Identify which cell holds the provided text, then report its (X, Y) central coordinate. 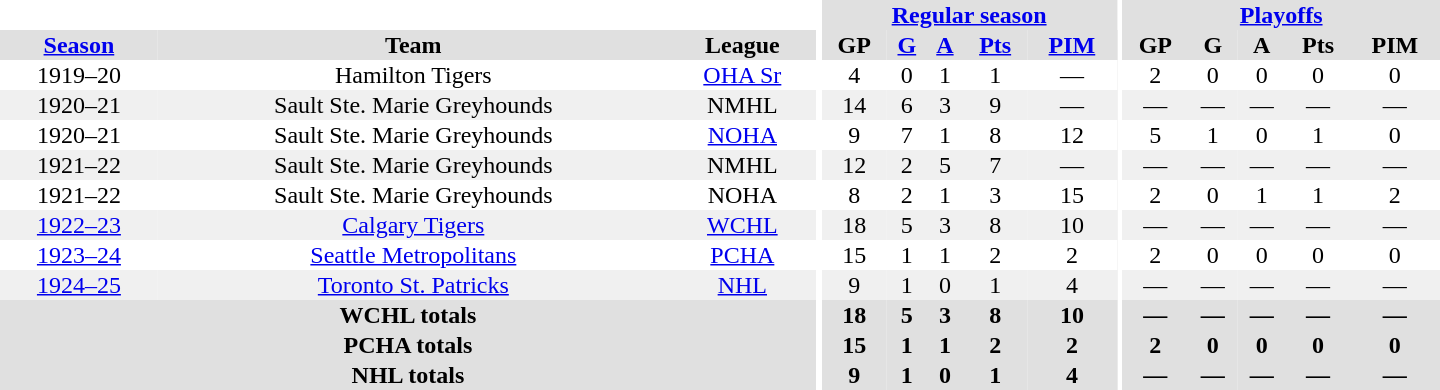
1919–20 (79, 75)
1924–25 (79, 285)
Team (414, 45)
Playoffs (1281, 15)
PCHA (742, 255)
14 (854, 105)
Season (79, 45)
6 (906, 105)
Hamilton Tigers (414, 75)
OHA Sr (742, 75)
Calgary Tigers (414, 225)
Toronto St. Patricks (414, 285)
PCHA totals (408, 345)
WCHL totals (408, 315)
1922–23 (79, 225)
1923–24 (79, 255)
WCHL (742, 225)
Regular season (969, 15)
League (742, 45)
Seattle Metropolitans (414, 255)
NHL (742, 285)
NHL totals (408, 375)
